Identify which cell holds the provided text, then report its [x, y] central coordinate. 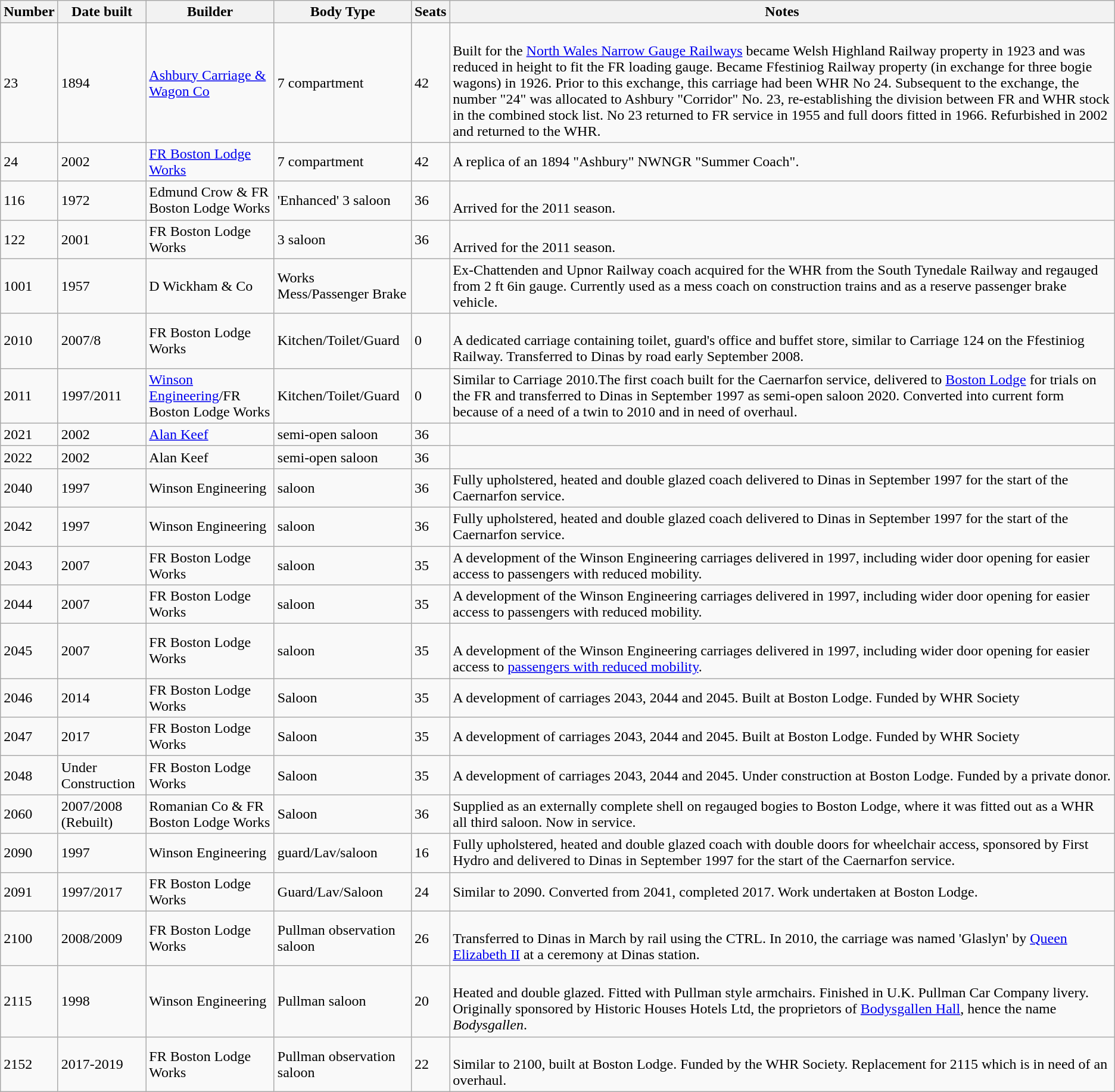
Builder [210, 12]
1894 [102, 83]
Body Type [342, 12]
Similar to 2100, built at Boston Lodge. Funded by the WHR Society. Replacement for 2115 which is in need of an overhaul. [782, 1064]
2007/2008 (Rebuilt) [102, 814]
2014 [102, 698]
22 [430, 1064]
2040 [29, 487]
2046 [29, 698]
1972 [102, 200]
'Enhanced' 3 saloon [342, 200]
Romanian Co & FR Boston Lodge Works [210, 814]
Under Construction [102, 776]
guard/Lav/saloon [342, 853]
1997/2011 [102, 396]
Supplied as an externally complete shell on regauged bogies to Boston Lodge, where it was fitted out as a WHR all third saloon. Now in service. [782, 814]
3 saloon [342, 239]
16 [430, 853]
1998 [102, 1001]
1957 [102, 286]
Pullman saloon [342, 1001]
2090 [29, 853]
Winson Engineering/FR Boston Lodge Works [210, 396]
Seats [430, 12]
2091 [29, 891]
Ashbury Carriage & Wagon Co [210, 83]
20 [430, 1001]
2001 [102, 239]
1001 [29, 286]
2008/2009 [102, 938]
23 [29, 83]
2100 [29, 938]
Notes [782, 12]
2011 [29, 396]
Number [29, 12]
Similar to 2090. Converted from 2041, completed 2017. Work undertaken at Boston Lodge. [782, 891]
A development of carriages 2043, 2044 and 2045. Under construction at Boston Lodge. Funded by a private donor. [782, 776]
D Wickham & Co [210, 286]
2042 [29, 527]
2045 [29, 651]
Guard/Lav/Saloon [342, 891]
2048 [29, 776]
2017-2019 [102, 1064]
2017 [102, 736]
Edmund Crow & FR Boston Lodge Works [210, 200]
1997/2017 [102, 891]
2060 [29, 814]
2022 [29, 457]
Works Mess/Passenger Brake [342, 286]
2047 [29, 736]
Date built [102, 12]
2043 [29, 565]
2021 [29, 434]
122 [29, 239]
A replica of an 1894 "Ashbury" NWNGR "Summer Coach". [782, 162]
2044 [29, 604]
2152 [29, 1064]
2115 [29, 1001]
26 [430, 938]
2010 [29, 341]
2007/8 [102, 341]
116 [29, 200]
Transferred to Dinas in March by rail using the CTRL. In 2010, the carriage was named 'Glaslyn' by Queen Elizabeth II at a ceremony at Dinas station. [782, 938]
